Return the [x, y] coordinate for the center point of the cell that contains the specified text.  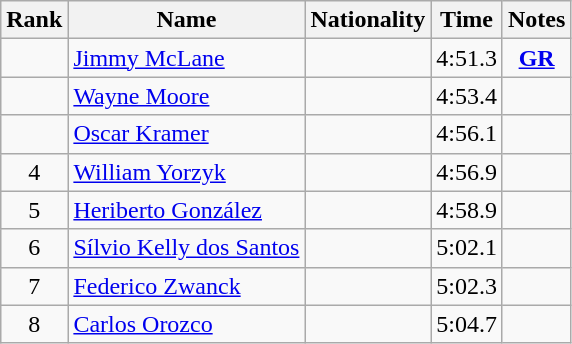
Rank [34, 20]
Oscar Kramer [186, 134]
Nationality [368, 20]
4:56.1 [467, 134]
William Yorzyk [186, 172]
Notes [536, 20]
Time [467, 20]
6 [34, 248]
5:02.3 [467, 286]
GR [536, 58]
Heriberto González [186, 210]
4:51.3 [467, 58]
5 [34, 210]
4 [34, 172]
Carlos Orozco [186, 324]
Jimmy McLane [186, 58]
4:53.4 [467, 96]
Sílvio Kelly dos Santos [186, 248]
4:58.9 [467, 210]
5:04.7 [467, 324]
7 [34, 286]
8 [34, 324]
Federico Zwanck [186, 286]
4:56.9 [467, 172]
Name [186, 20]
5:02.1 [467, 248]
Wayne Moore [186, 96]
